Determine the [x, y] coordinate at the center of the cell enclosing the given text.  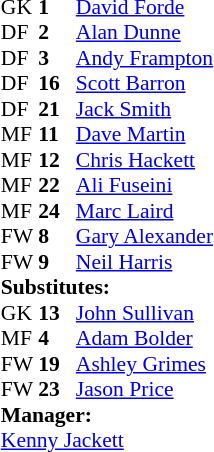
12 [57, 160]
Adam Bolder [144, 339]
Ali Fuseini [144, 185]
John Sullivan [144, 313]
Scott Barron [144, 83]
11 [57, 135]
Dave Martin [144, 135]
3 [57, 58]
Jack Smith [144, 109]
Manager: [107, 415]
Chris Hackett [144, 160]
GK [20, 313]
4 [57, 339]
Marc Laird [144, 211]
9 [57, 262]
24 [57, 211]
23 [57, 389]
19 [57, 364]
21 [57, 109]
13 [57, 313]
8 [57, 237]
Jason Price [144, 389]
Ashley Grimes [144, 364]
Neil Harris [144, 262]
Substitutes: [107, 287]
Andy Frampton [144, 58]
Alan Dunne [144, 33]
Gary Alexander [144, 237]
16 [57, 83]
2 [57, 33]
22 [57, 185]
